Find where the given text appears and provide that cell's center as [X, Y] coordinate. 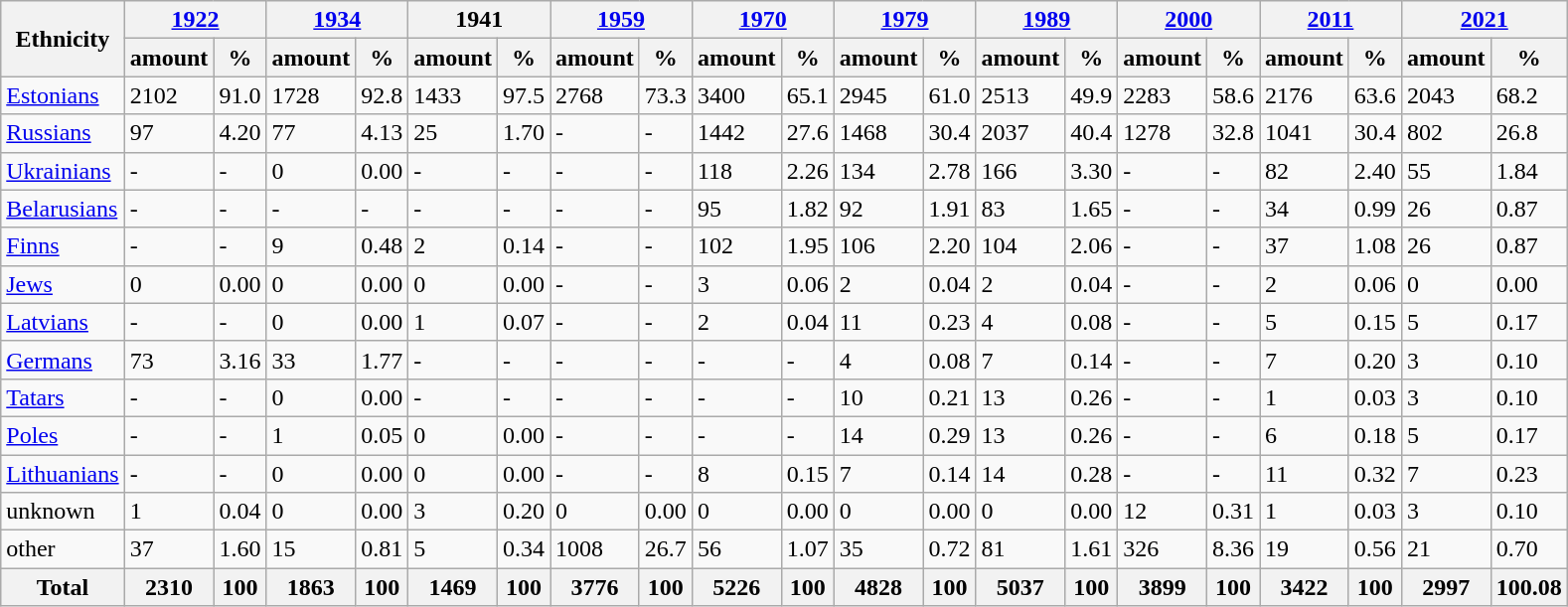
21 [1446, 549]
26.7 [666, 549]
0.48 [382, 246]
2037 [1020, 133]
0.72 [950, 549]
61.0 [950, 95]
1433 [453, 95]
802 [1446, 133]
0.56 [1375, 549]
0.28 [1091, 474]
1.84 [1528, 171]
4828 [878, 587]
2102 [169, 95]
19 [1305, 549]
Ethnicity [63, 39]
3400 [736, 95]
49.9 [1091, 95]
1863 [311, 587]
1970 [763, 20]
2.40 [1375, 171]
81 [1020, 549]
1959 [622, 20]
10 [878, 397]
32.8 [1234, 133]
25 [453, 133]
3.16 [240, 360]
55 [1446, 171]
0.70 [1528, 549]
4.20 [240, 133]
97 [169, 133]
34 [1305, 209]
Jews [63, 284]
63.6 [1375, 95]
0.18 [1375, 435]
15 [311, 549]
12 [1163, 512]
1469 [453, 587]
0.99 [1375, 209]
1.07 [807, 549]
1.65 [1091, 209]
5037 [1020, 587]
0.32 [1375, 474]
Estonians [63, 95]
35 [878, 549]
95 [736, 209]
27.6 [807, 133]
1468 [878, 133]
326 [1163, 549]
1922 [195, 20]
0.34 [523, 549]
166 [1020, 171]
2000 [1188, 20]
2043 [1446, 95]
1.70 [523, 133]
0.05 [382, 435]
1442 [736, 133]
73.3 [666, 95]
2945 [878, 95]
33 [311, 360]
Belarusians [63, 209]
3422 [1305, 587]
1941 [479, 20]
2310 [169, 587]
65.1 [807, 95]
3899 [1163, 587]
2021 [1485, 20]
104 [1020, 246]
0.81 [382, 549]
1979 [904, 20]
68.2 [1528, 95]
5226 [736, 587]
1.95 [807, 246]
77 [311, 133]
2283 [1163, 95]
97.5 [523, 95]
2997 [1446, 587]
9 [311, 246]
0.21 [950, 397]
8 [736, 474]
2.78 [950, 171]
82 [1305, 171]
Total [63, 587]
8.36 [1234, 549]
92 [878, 209]
1.91 [950, 209]
100.08 [1528, 587]
73 [169, 360]
Latvians [63, 322]
1.82 [807, 209]
Finns [63, 246]
1934 [338, 20]
40.4 [1091, 133]
26.8 [1528, 133]
56 [736, 549]
118 [736, 171]
2768 [595, 95]
other [63, 549]
83 [1020, 209]
6 [1305, 435]
1008 [595, 549]
1728 [311, 95]
2011 [1332, 20]
91.0 [240, 95]
1.61 [1091, 549]
3.30 [1091, 171]
134 [878, 171]
2.06 [1091, 246]
106 [878, 246]
1.77 [382, 360]
3776 [595, 587]
Ukrainians [63, 171]
0.07 [523, 322]
102 [736, 246]
1041 [1305, 133]
92.8 [382, 95]
2513 [1020, 95]
1.60 [240, 549]
2.26 [807, 171]
0.29 [950, 435]
Lithuanians [63, 474]
2176 [1305, 95]
1.08 [1375, 246]
2.20 [950, 246]
0.31 [1234, 512]
1278 [1163, 133]
Tatars [63, 397]
Germans [63, 360]
58.6 [1234, 95]
4.13 [382, 133]
Poles [63, 435]
1989 [1047, 20]
Russians [63, 133]
unknown [63, 512]
